Extract the (X, Y) coordinate from the center of the cell holding the provided text.  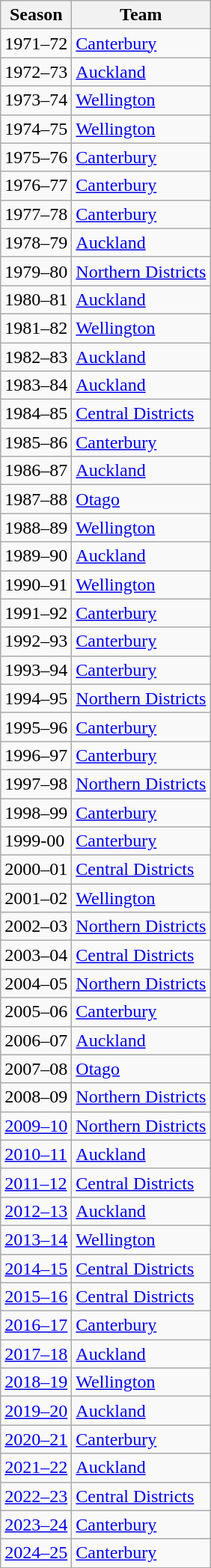
Season (36, 15)
2024–25 (36, 1553)
1997–98 (36, 784)
1978–79 (36, 242)
2021–22 (36, 1468)
1990–91 (36, 585)
2000–01 (36, 870)
2002–03 (36, 927)
2020–21 (36, 1439)
2013–14 (36, 1239)
1992–93 (36, 641)
2001–02 (36, 898)
2008–09 (36, 1097)
1988–89 (36, 528)
1971–72 (36, 43)
1985–86 (36, 442)
1994–95 (36, 698)
1974–75 (36, 129)
1973–74 (36, 100)
2022–23 (36, 1496)
2007–08 (36, 1069)
2019–20 (36, 1411)
1983–84 (36, 385)
2016–17 (36, 1326)
1981–82 (36, 328)
2003–04 (36, 955)
1977–78 (36, 214)
2017–18 (36, 1354)
1984–85 (36, 414)
1986–87 (36, 471)
1991–92 (36, 613)
2012–13 (36, 1211)
2005–06 (36, 1012)
Team (141, 15)
1995–96 (36, 727)
1979–80 (36, 271)
1999-00 (36, 841)
1975–76 (36, 157)
2011–12 (36, 1183)
1998–99 (36, 812)
2006–07 (36, 1040)
1976–77 (36, 186)
2023–24 (36, 1525)
1972–73 (36, 72)
1989–90 (36, 556)
1980–81 (36, 299)
1996–97 (36, 755)
2015–16 (36, 1297)
2014–15 (36, 1269)
1982–83 (36, 357)
2009–10 (36, 1126)
1987–88 (36, 499)
2010–11 (36, 1154)
2004–05 (36, 983)
2018–19 (36, 1382)
1993–94 (36, 670)
